Scan for the cell matching the given text and deliver its (X, Y) coordinate at center. 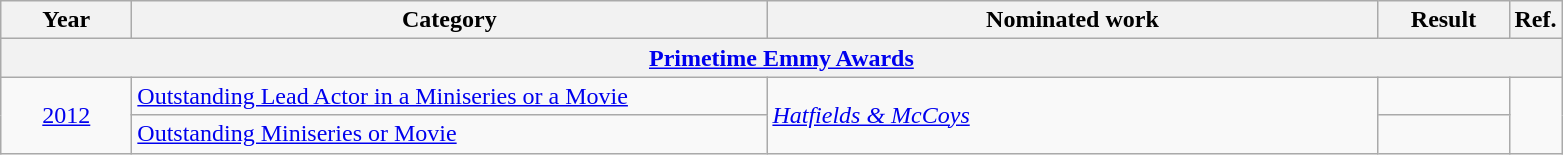
Ref. (1536, 20)
Year (66, 20)
Category (450, 20)
Outstanding Lead Actor in a Miniseries or a Movie (450, 96)
Result (1444, 20)
2012 (66, 115)
Outstanding Miniseries or Movie (450, 134)
Primetime Emmy Awards (782, 58)
Nominated work (1072, 20)
Hatfields & McCoys (1072, 115)
